Capture the cell that displays the provided text and extract its (X, Y) central coordinate. 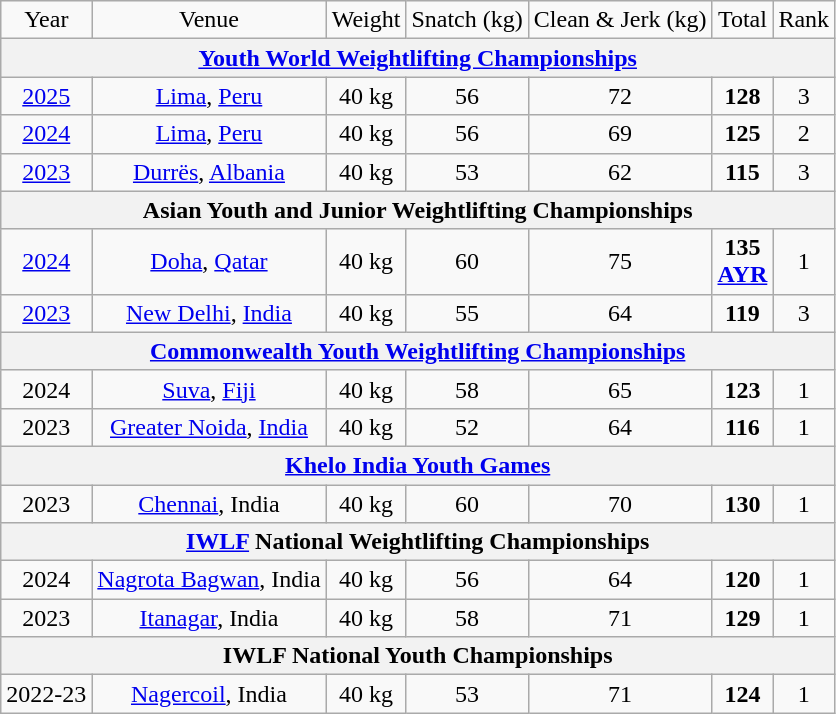
Total (742, 20)
125 (742, 134)
65 (620, 389)
75 (620, 262)
Suva, Fiji (209, 389)
119 (742, 313)
69 (620, 134)
70 (620, 503)
Clean & Jerk (kg) (620, 20)
128 (742, 96)
135 AYR (742, 262)
Greater Noida, India (209, 427)
2025 (46, 96)
Chennai, India (209, 503)
Nagercoil, India (209, 694)
124 (742, 694)
55 (467, 313)
Year (46, 20)
Itanagar, India (209, 618)
52 (467, 427)
New Delhi, India (209, 313)
IWLF National Weightlifting Championships (418, 542)
Asian Youth and Junior Weightlifting Championships (418, 210)
Commonwealth Youth Weightlifting Championships (418, 351)
Youth World Weightlifting Championships (418, 58)
IWLF National Youth Championships (418, 656)
Khelo India Youth Games (418, 465)
Doha, Qatar (209, 262)
123 (742, 389)
115 (742, 172)
Venue (209, 20)
62 (620, 172)
2022-23 (46, 694)
72 (620, 96)
Nagrota Bagwan, India (209, 580)
Durrës, Albania (209, 172)
116 (742, 427)
120 (742, 580)
Snatch (kg) (467, 20)
Rank (804, 20)
Weight (366, 20)
2 (804, 134)
129 (742, 618)
130 (742, 503)
